From the cell containing the given text, extract its center point as [x, y] coordinate. 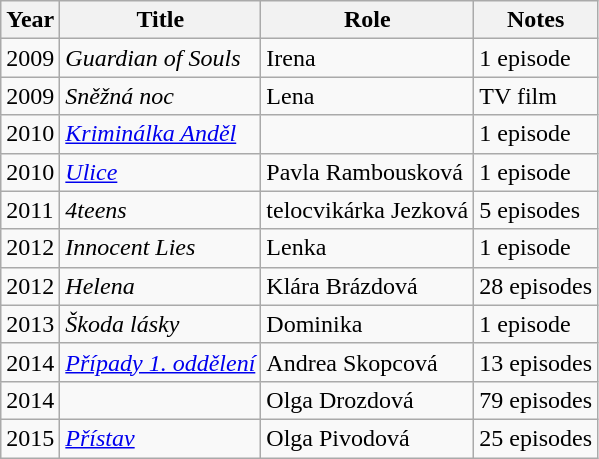
Irena [368, 58]
Title [160, 20]
4teens [160, 210]
Notes [536, 20]
Případy 1. oddělení [160, 362]
Kriminálka Anděl [160, 134]
Guardian of Souls [160, 58]
Helena [160, 286]
Dominika [368, 324]
Ulice [160, 172]
Sněžná noc [160, 96]
Přístav [160, 438]
Andrea Skopcová [368, 362]
Pavla Rambousková [368, 172]
TV film [536, 96]
13 episodes [536, 362]
25 episodes [536, 438]
Year [30, 20]
28 episodes [536, 286]
Lenka [368, 248]
Lena [368, 96]
79 episodes [536, 400]
Innocent Lies [160, 248]
2015 [30, 438]
5 episodes [536, 210]
2013 [30, 324]
Role [368, 20]
telocvikárka Jezková [368, 210]
2011 [30, 210]
Olga Pivodová [368, 438]
Klára Brázdová [368, 286]
Olga Drozdová [368, 400]
Škoda lásky [160, 324]
